From the cell containing the given text, extract its center point as [x, y] coordinate. 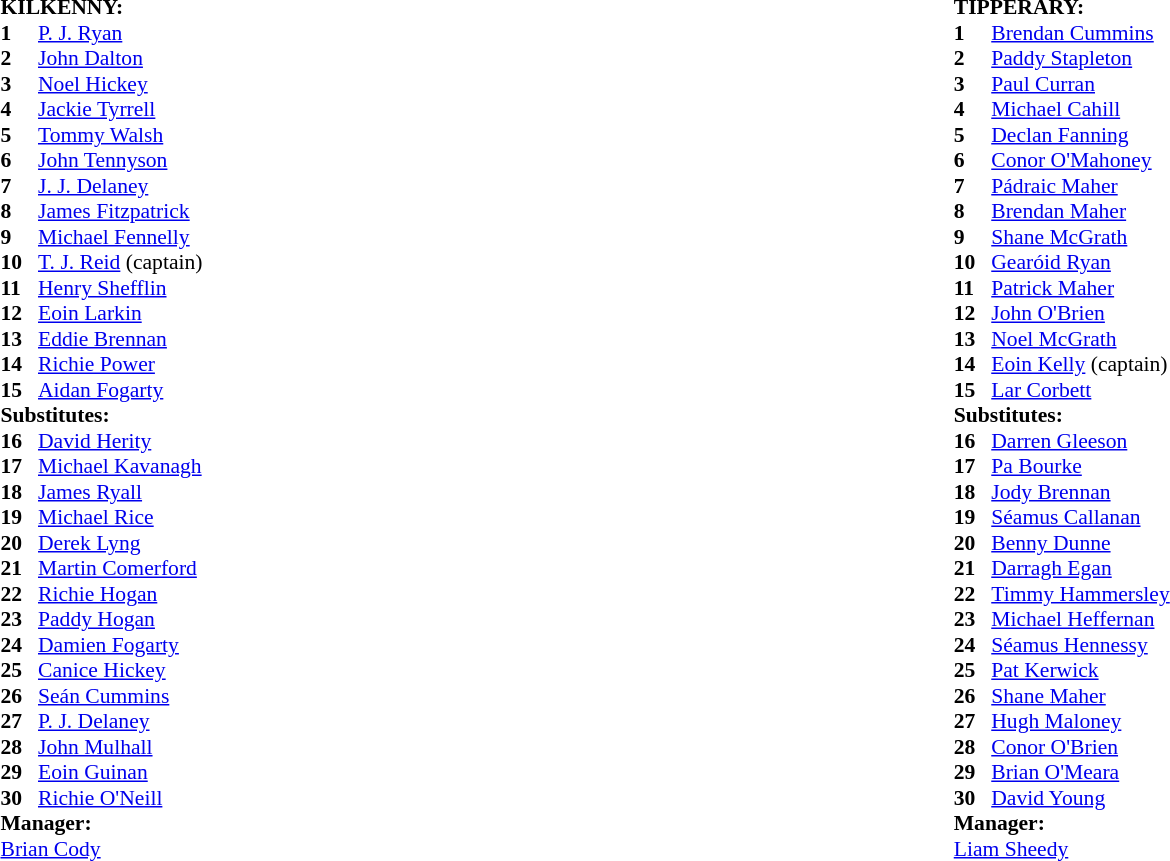
P. J. Ryan [120, 33]
P. J. Delaney [120, 721]
Lar Corbett [1080, 390]
Brian O'Meara [1080, 773]
Hugh Maloney [1080, 721]
David Young [1080, 798]
James Ryall [120, 492]
Pádraic Maher [1080, 186]
Shane Maher [1080, 696]
Brendan Cummins [1080, 33]
Séamus Callanan [1080, 517]
Conor O'Mahoney [1080, 161]
Paddy Stapleton [1080, 59]
Derek Lyng [120, 543]
Jody Brennan [1080, 492]
Michael Heffernan [1080, 619]
John Mulhall [120, 747]
John Dalton [120, 59]
Jackie Tyrrell [120, 109]
Benny Dunne [1080, 543]
Patrick Maher [1080, 288]
Aidan Fogarty [120, 390]
Paddy Hogan [120, 619]
Eoin Guinan [120, 773]
Gearóid Ryan [1080, 263]
Eoin Larkin [120, 313]
Michael Kavanagh [120, 467]
J. J. Delaney [120, 186]
Michael Rice [120, 517]
Richie Hogan [120, 594]
Timmy Hammersley [1080, 594]
John O'Brien [1080, 313]
John Tennyson [120, 161]
Paul Curran [1080, 84]
Damien Fogarty [120, 645]
Séamus Hennessy [1080, 645]
Noel Hickey [120, 84]
Michael Cahill [1080, 109]
T. J. Reid (captain) [120, 263]
Shane McGrath [1080, 237]
Eoin Kelly (captain) [1080, 365]
Conor O'Brien [1080, 747]
Henry Shefflin [120, 288]
Brendan Maher [1080, 211]
Martin Comerford [120, 569]
Seán Cummins [120, 696]
Pa Bourke [1080, 467]
Canice Hickey [120, 671]
James Fitzpatrick [120, 211]
Tommy Walsh [120, 135]
Declan Fanning [1080, 135]
Pat Kerwick [1080, 671]
David Herity [120, 441]
Michael Fennelly [120, 237]
Eddie Brennan [120, 339]
Noel McGrath [1080, 339]
Darragh Egan [1080, 569]
Richie Power [120, 365]
Richie O'Neill [120, 798]
Darren Gleeson [1080, 441]
